Search for the cell housing the specified text and yield its (x, y) center coordinate. 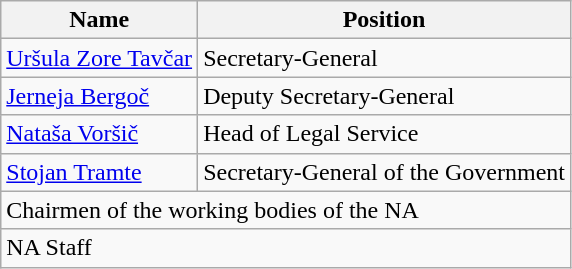
Deputy Secretary-General (384, 96)
Uršula Zore Tavčar (100, 58)
Jerneja Bergoč (100, 96)
Position (384, 20)
Nataša Voršič (100, 134)
NA Staff (286, 248)
Secretary-General of the Government (384, 172)
Stojan Tramte (100, 172)
Chairmen of the working bodies of the NA (286, 210)
Name (100, 20)
Head of Legal Service (384, 134)
Secretary-General (384, 58)
